Return the [X, Y] coordinate for the center point of the cell that contains the specified text.  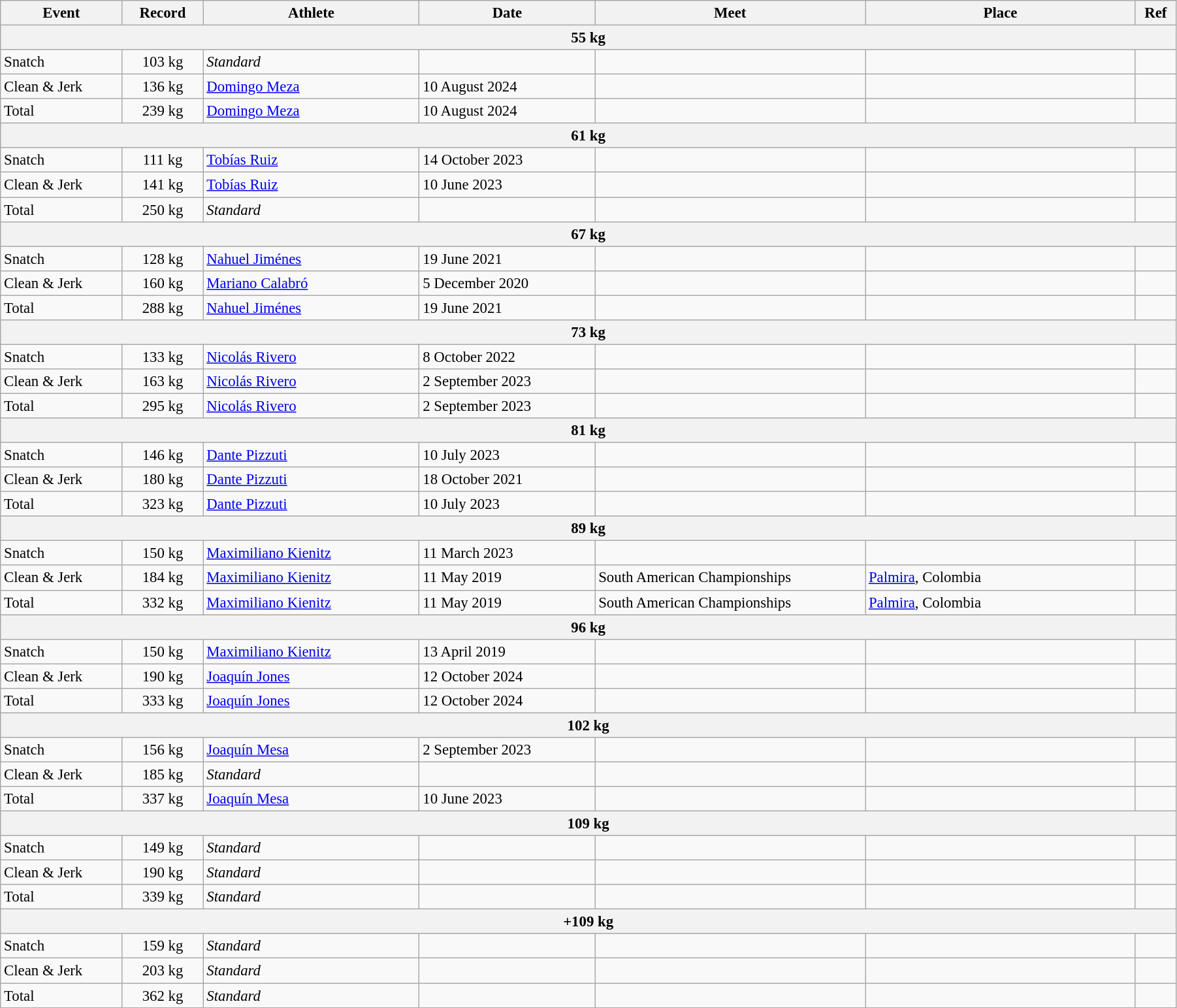
Date [507, 13]
Event [61, 13]
184 kg [163, 578]
67 kg [588, 234]
288 kg [163, 308]
103 kg [163, 62]
81 kg [588, 431]
180 kg [163, 480]
362 kg [163, 996]
102 kg [588, 725]
18 October 2021 [507, 480]
111 kg [163, 160]
13 April 2019 [507, 651]
337 kg [163, 799]
160 kg [163, 283]
8 October 2022 [507, 357]
136 kg [163, 87]
96 kg [588, 627]
73 kg [588, 333]
89 kg [588, 528]
55 kg [588, 38]
159 kg [163, 947]
109 kg [588, 824]
Place [1001, 13]
146 kg [163, 455]
239 kg [163, 111]
203 kg [163, 971]
Record [163, 13]
Ref [1155, 13]
5 December 2020 [507, 283]
128 kg [163, 259]
185 kg [163, 774]
295 kg [163, 406]
+109 kg [588, 922]
141 kg [163, 185]
Meet [730, 13]
14 October 2023 [507, 160]
Mariano Calabró [311, 283]
11 March 2023 [507, 553]
156 kg [163, 750]
163 kg [163, 382]
133 kg [163, 357]
332 kg [163, 602]
Athlete [311, 13]
333 kg [163, 701]
323 kg [163, 504]
339 kg [163, 897]
250 kg [163, 210]
149 kg [163, 848]
61 kg [588, 136]
